For the text-containing cell, return its midpoint in (x, y) coordinate format. 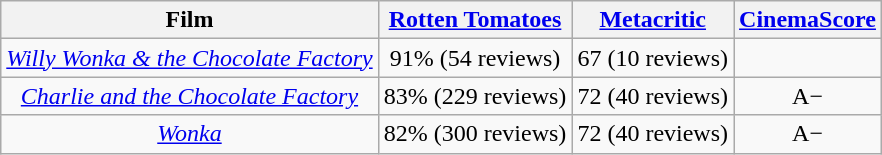
Charlie and the Chocolate Factory (190, 96)
CinemaScore (808, 20)
67 (10 reviews) (653, 58)
83% (229 reviews) (475, 96)
91% (54 reviews) (475, 58)
Willy Wonka & the Chocolate Factory (190, 58)
Rotten Tomatoes (475, 20)
Wonka (190, 134)
Metacritic (653, 20)
Film (190, 20)
82% (300 reviews) (475, 134)
